Pinpoint the cell where the given text exists, returning its [X, Y] midpoint coordinate. 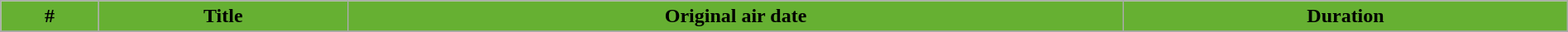
Original air date [735, 16]
# [50, 16]
Duration [1346, 16]
Title [223, 16]
